Detect which cell encompasses the target text, then output its (x, y) center coordinate. 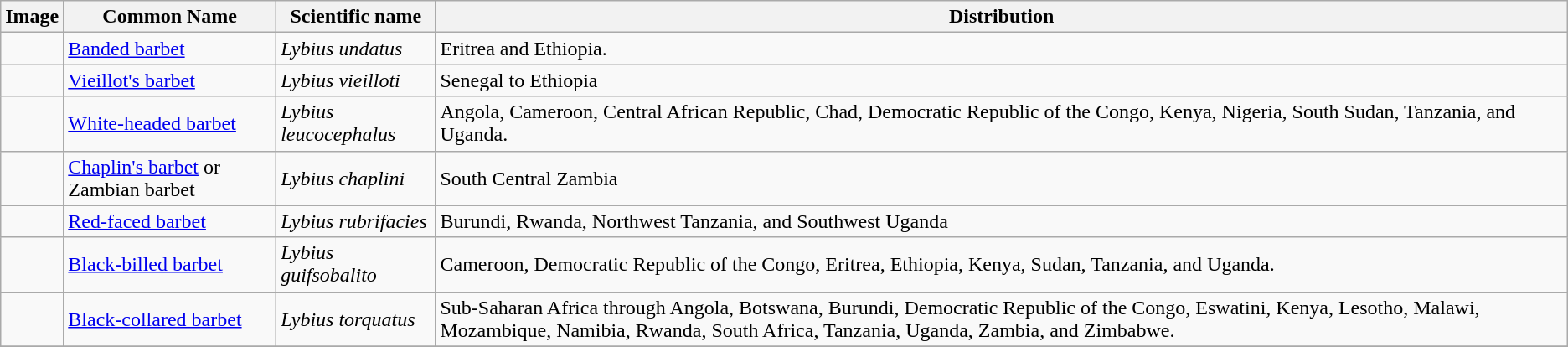
Lybius rubrifacies (356, 221)
Eritrea and Ethiopia. (1002, 49)
Banded barbet (170, 49)
Senegal to Ethiopia (1002, 80)
Common Name (170, 17)
Lybius leucocephalus (356, 124)
Lybius torquatus (356, 319)
Black-billed barbet (170, 265)
Lybius undatus (356, 49)
Cameroon, Democratic Republic of the Congo, Eritrea, Ethiopia, Kenya, Sudan, Tanzania, and Uganda. (1002, 265)
Black-collared barbet (170, 319)
Scientific name (356, 17)
South Central Zambia (1002, 178)
Vieillot's barbet (170, 80)
Red-faced barbet (170, 221)
Lybius guifsobalito (356, 265)
Lybius chaplini (356, 178)
Burundi, Rwanda, Northwest Tanzania, and Southwest Uganda (1002, 221)
Angola, Cameroon, Central African Republic, Chad, Democratic Republic of the Congo, Kenya, Nigeria, South Sudan, Tanzania, and Uganda. (1002, 124)
Chaplin's barbet or Zambian barbet (170, 178)
White-headed barbet (170, 124)
Lybius vieilloti (356, 80)
Distribution (1002, 17)
Image (32, 17)
